Return the [X, Y] coordinate for the center point of the cell that contains the specified text.  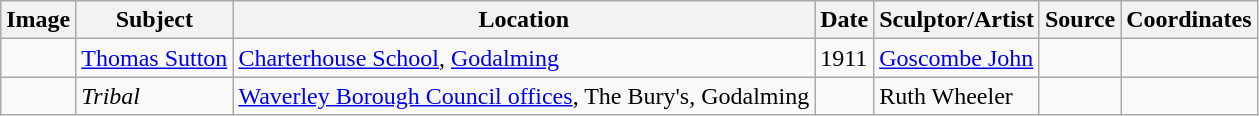
Subject [154, 20]
Sculptor/Artist [957, 20]
Waverley Borough Council offices, The Bury's, Godalming [524, 96]
Image [38, 20]
Charterhouse School, Godalming [524, 58]
1911 [844, 58]
Date [844, 20]
Thomas Sutton [154, 58]
Goscombe John [957, 58]
Location [524, 20]
Ruth Wheeler [957, 96]
Coordinates [1189, 20]
Source [1080, 20]
Tribal [154, 96]
